Locate the cell with the specified text and output its (X, Y) center coordinate. 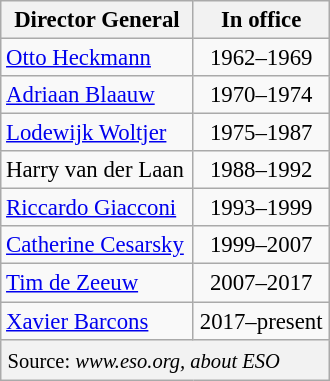
Adriaan Blaauw (97, 95)
Harry van der Laan (97, 170)
In office (261, 20)
Riccardo Giacconi (97, 208)
Otto Heckmann (97, 58)
1975–1987 (261, 133)
Catherine Cesarsky (97, 245)
1970–1974 (261, 95)
2007–2017 (261, 283)
Director General (97, 20)
1962–1969 (261, 58)
Tim de Zeeuw (97, 283)
1993–1999 (261, 208)
2017–present (261, 321)
Source: www.eso.org, about ESO (165, 359)
Xavier Barcons (97, 321)
Lodewijk Woltjer (97, 133)
1988–1992 (261, 170)
1999–2007 (261, 245)
